For the text-containing cell, return its midpoint in [x, y] coordinate format. 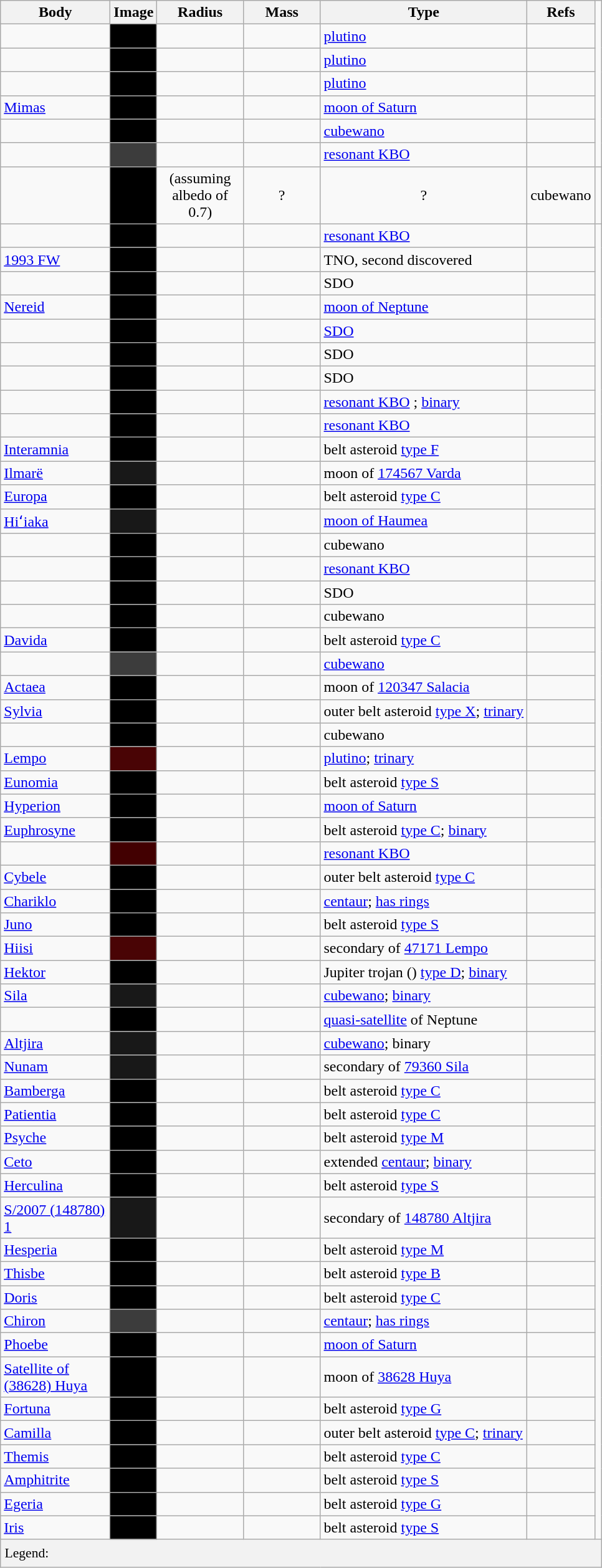
Chariklo [55, 901]
Hektor [55, 972]
Type [424, 12]
outer belt asteroid type C [424, 877]
secondary of 148780 Altjira [424, 1218]
Juno [55, 925]
Thisbe [55, 1273]
Actaea [55, 687]
Mimas [55, 107]
Sylvia [55, 711]
Sila [55, 996]
Hesperia [55, 1250]
quasi-satellite of Neptune [424, 1020]
Image [133, 12]
Legend: [301, 1553]
secondary of 79360 Sila [424, 1067]
Satellite of (38628) Huya [55, 1377]
secondary of 47171 Lempo [424, 949]
Euphrosyne [55, 829]
moon of 38628 Huya [424, 1377]
Refs [561, 12]
Cybele [55, 877]
Europa [55, 497]
Altjira [55, 1043]
Egeria [55, 1504]
Jupiter trojan () type D; binary [424, 972]
Mass [282, 12]
S/2007 (148780) 1 [55, 1218]
Davida [55, 640]
moon of Neptune [424, 307]
Hiisi [55, 949]
Amphitrite [55, 1480]
outer belt asteroid type X; trinary [424, 711]
Fortuna [55, 1409]
Themis [55, 1456]
Nunam [55, 1067]
Hiʻiaka [55, 521]
Ilmarë [55, 473]
belt asteroid type F [424, 449]
(assuming albedo of 0.7) [201, 195]
1993 FW [55, 259]
Lempo [55, 758]
Patientia [55, 1114]
Phoebe [55, 1345]
Iris [55, 1527]
Bamberga [55, 1091]
Camilla [55, 1433]
belt asteroid type C; binary [424, 829]
outer belt asteroid type C; trinary [424, 1433]
Interamnia [55, 449]
Eunomia [55, 782]
Chiron [55, 1321]
Ceto [55, 1162]
extended centaur; binary [424, 1162]
Body [55, 12]
Radius [201, 12]
plutino; trinary [424, 758]
TNO, second discovered [424, 259]
belt asteroid type B [424, 1273]
Herculina [55, 1185]
moon of 174567 Varda [424, 473]
moon of 120347 Salacia [424, 687]
Doris [55, 1297]
moon of Haumea [424, 521]
resonant KBO ; binary [424, 402]
Hyperion [55, 806]
Psyche [55, 1138]
Nereid [55, 307]
